Find where the given text appears and provide that cell's center as [X, Y] coordinate. 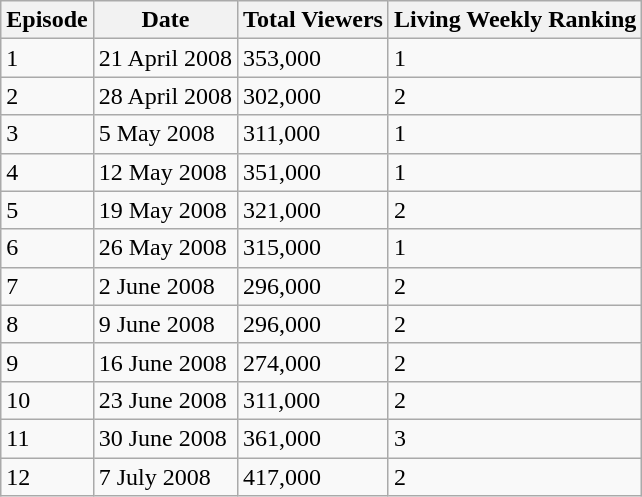
12 May 2008 [165, 172]
21 April 2008 [165, 58]
353,000 [314, 58]
26 May 2008 [165, 248]
16 June 2008 [165, 362]
6 [47, 248]
7 [47, 286]
361,000 [314, 438]
10 [47, 400]
351,000 [314, 172]
28 April 2008 [165, 96]
Living Weekly Ranking [514, 20]
8 [47, 324]
9 June 2008 [165, 324]
30 June 2008 [165, 438]
Episode [47, 20]
Date [165, 20]
315,000 [314, 248]
5 May 2008 [165, 134]
2 June 2008 [165, 286]
274,000 [314, 362]
9 [47, 362]
12 [47, 477]
5 [47, 210]
23 June 2008 [165, 400]
417,000 [314, 477]
19 May 2008 [165, 210]
4 [47, 172]
321,000 [314, 210]
302,000 [314, 96]
7 July 2008 [165, 477]
Total Viewers [314, 20]
11 [47, 438]
